From the cell containing the given text, extract its center point as [X, Y] coordinate. 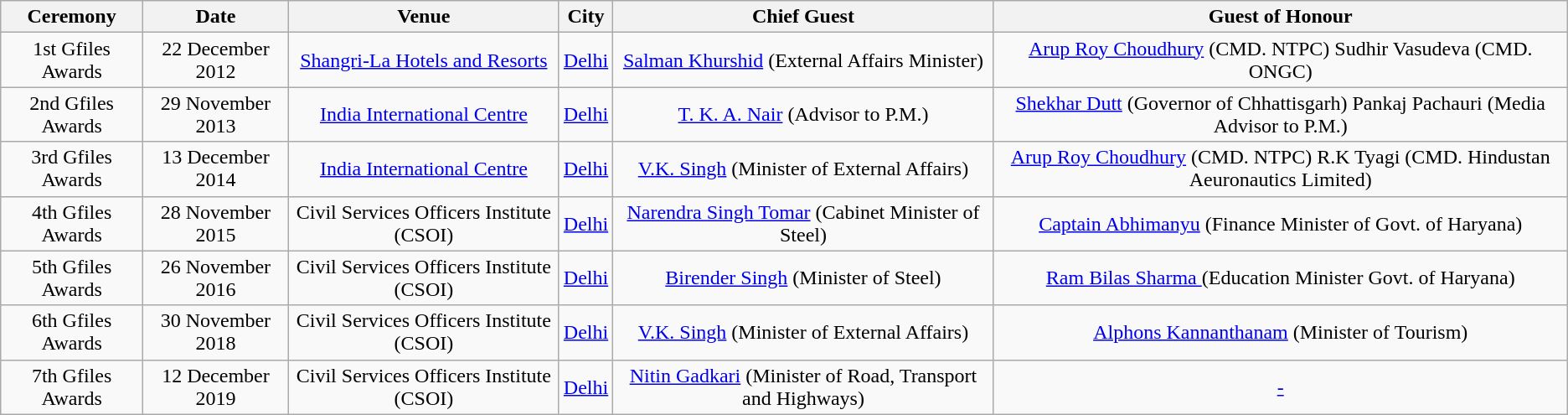
Alphons Kannanthanam (Minister of Tourism) [1280, 332]
28 November 2015 [215, 223]
29 November 2013 [215, 114]
4th Gfiles Awards [72, 223]
Nitin Gadkari (Minister of Road, Transport and Highways) [803, 387]
Shangri-La Hotels and Resorts [424, 60]
1st Gfiles Awards [72, 60]
3rd Gfiles Awards [72, 169]
12 December 2019 [215, 387]
Captain Abhimanyu (Finance Minister of Govt. of Haryana) [1280, 223]
Narendra Singh Tomar (Cabinet Minister of Steel) [803, 223]
7th Gfiles Awards [72, 387]
Salman Khurshid (External Affairs Minister) [803, 60]
Birender Singh (Minister of Steel) [803, 278]
City [585, 17]
Ram Bilas Sharma (Education Minister Govt. of Haryana) [1280, 278]
26 November 2016 [215, 278]
5th Gfiles Awards [72, 278]
Chief Guest [803, 17]
30 November 2018 [215, 332]
13 December 2014 [215, 169]
Arup Roy Choudhury (CMD. NTPC) R.K Tyagi (CMD. Hindustan Aeuronautics Limited) [1280, 169]
Guest of Honour [1280, 17]
22 December 2012 [215, 60]
Arup Roy Choudhury (CMD. NTPC) Sudhir Vasudeva (CMD. ONGC) [1280, 60]
Date [215, 17]
T. K. A. Nair (Advisor to P.M.) [803, 114]
Ceremony [72, 17]
- [1280, 387]
Shekhar Dutt (Governor of Chhattisgarh) Pankaj Pachauri (Media Advisor to P.M.) [1280, 114]
6th Gfiles Awards [72, 332]
2nd Gfiles Awards [72, 114]
Venue [424, 17]
